Return (X, Y) of the center of cell containing provided text 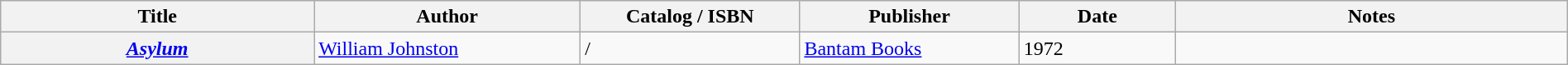
Asylum (157, 48)
Title (157, 17)
Bantam Books (910, 48)
1972 (1097, 48)
Catalog / ISBN (690, 17)
Notes (1372, 17)
Publisher (910, 17)
/ (690, 48)
Author (447, 17)
Date (1097, 17)
William Johnston (447, 48)
